Identify which cell holds the provided text, then report its [X, Y] central coordinate. 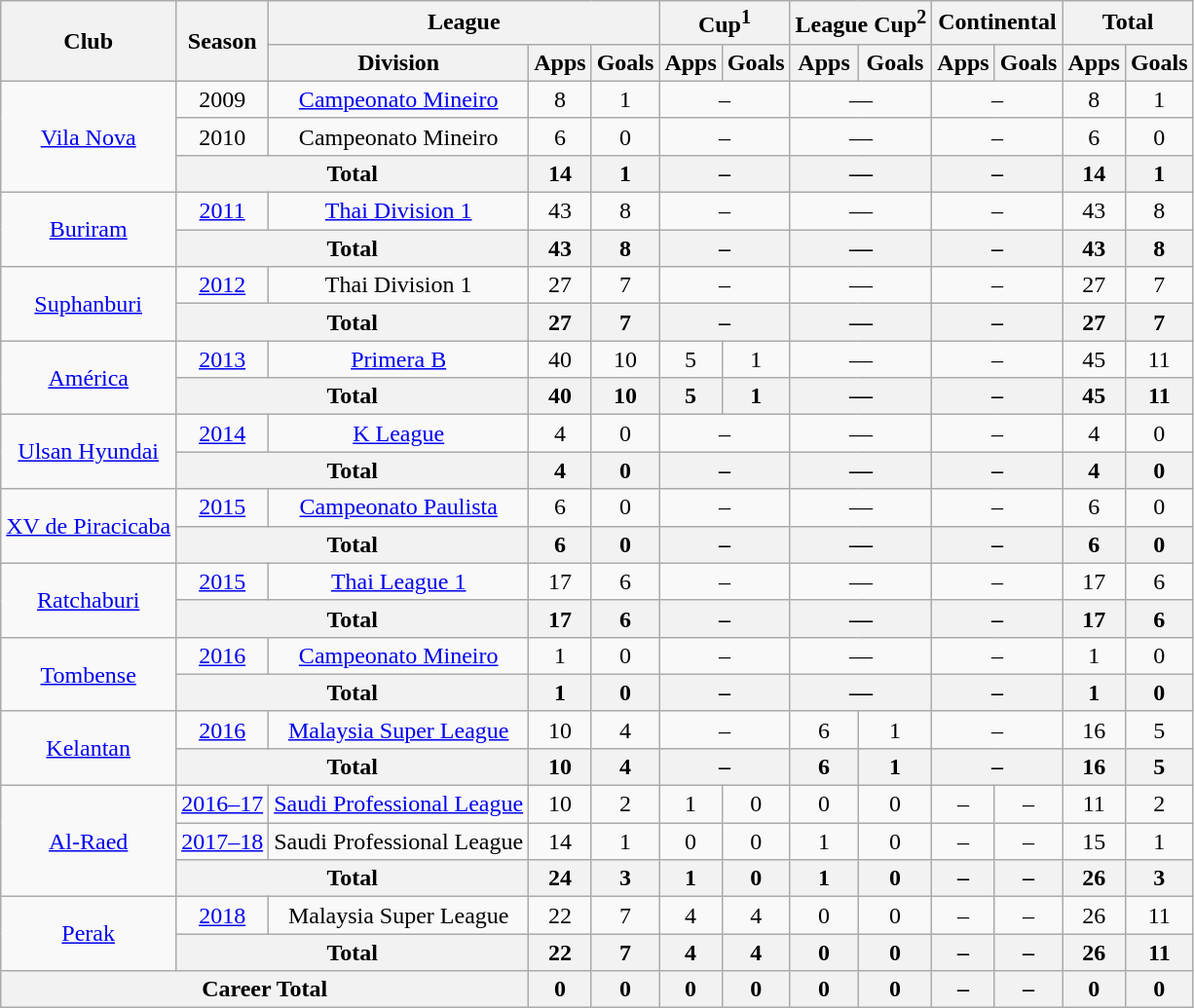
2018 [222, 915]
Continental [997, 23]
Buriram [89, 230]
Cup1 [725, 23]
2009 [222, 99]
XV de Piracicaba [89, 526]
K League [399, 433]
24 [560, 878]
Al-Raed [89, 841]
2016–17 [222, 804]
Vila Nova [89, 136]
América [89, 378]
Career Total [265, 989]
League Cup2 [861, 23]
Kelantan [89, 748]
Ulsan Hyundai [89, 452]
2012 [222, 285]
Campeonato Paulista [399, 507]
2017–18 [222, 841]
Ratchaburi [89, 600]
Club [89, 41]
Primera B [399, 359]
2014 [222, 433]
Season [222, 41]
League [464, 23]
2010 [222, 136]
Thai League 1 [399, 581]
2013 [222, 359]
Tombense [89, 674]
Perak [89, 934]
2011 [222, 211]
15 [1094, 841]
Division [399, 62]
Suphanburi [89, 304]
